Scan for the cell matching the given text and deliver its [x, y] coordinate at center. 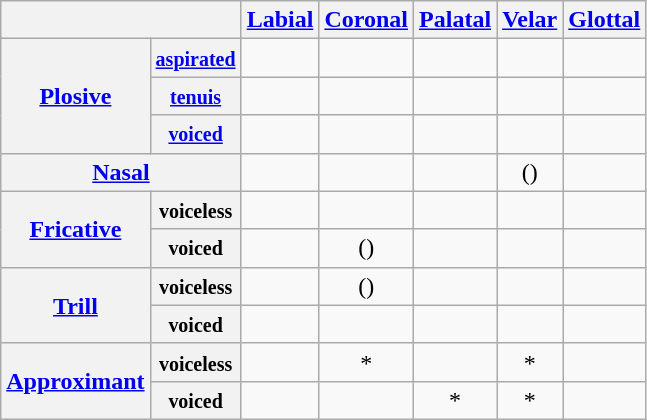
aspirated [196, 58]
Coronal [366, 20]
Velar [530, 20]
Nasal [121, 172]
Glottal [604, 20]
Trill [76, 305]
Approximant [76, 381]
Fricative [76, 229]
Palatal [456, 20]
Plosive [76, 96]
tenuis [196, 96]
Labial [280, 20]
